Extract the [x, y] coordinate from the center of the cell holding the provided text.  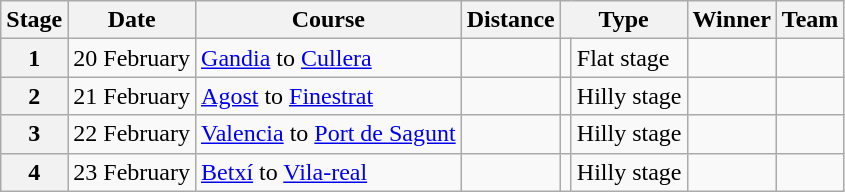
21 February [132, 96]
Valencia to Port de Sagunt [329, 134]
Distance [510, 20]
Course [329, 20]
Gandia to Cullera [329, 58]
22 February [132, 134]
20 February [132, 58]
Type [624, 20]
Stage [34, 20]
2 [34, 96]
23 February [132, 172]
Agost to Finestrat [329, 96]
3 [34, 134]
Winner [732, 20]
Betxí to Vila-real [329, 172]
Flat stage [629, 58]
4 [34, 172]
Date [132, 20]
1 [34, 58]
Team [810, 20]
